Search for the cell housing the specified text and yield its (X, Y) center coordinate. 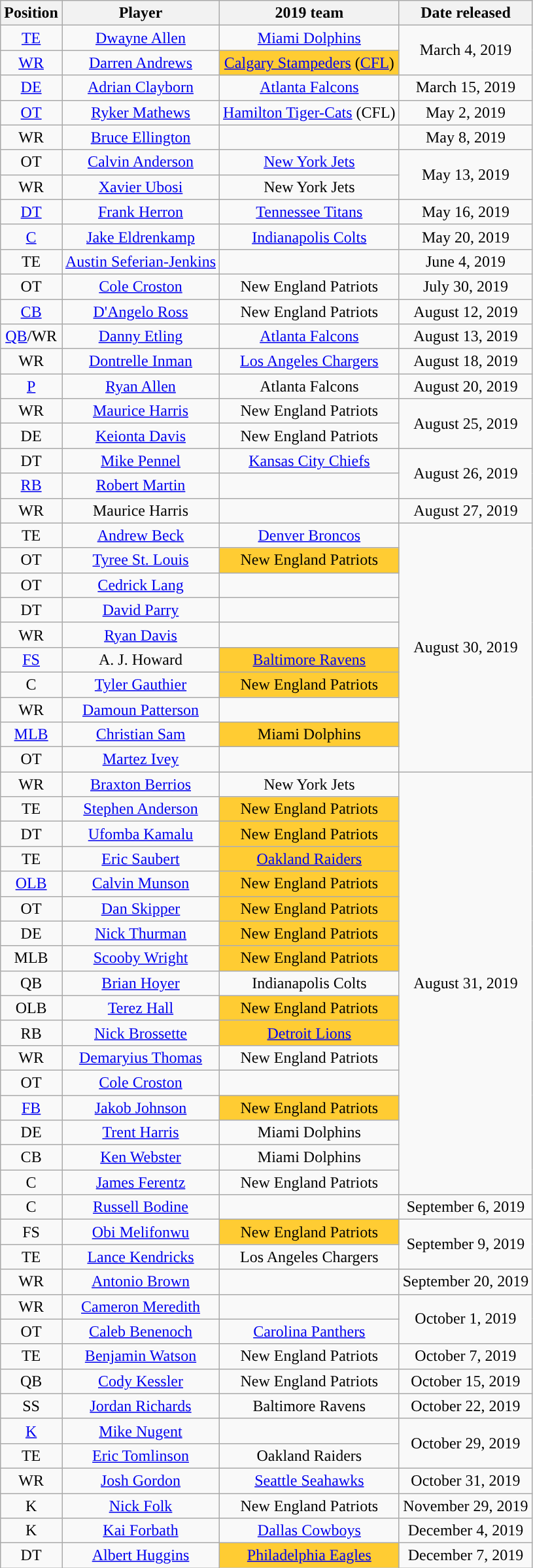
Detroit Lions (310, 1033)
Nick Thurman (140, 933)
Tyree St. Louis (140, 560)
September 9, 2019 (466, 1244)
Lance Kendricks (140, 1257)
August 20, 2019 (466, 386)
Ryan Davis (140, 635)
Eric Tomlinson (140, 1456)
October 15, 2019 (466, 1381)
Andrew Beck (140, 535)
Xavier Ubosi (140, 187)
Damoun Patterson (140, 709)
Martez Ivey (140, 759)
Braxton Berrios (140, 784)
Demaryius Thomas (140, 1058)
Cameron Meredith (140, 1307)
Nick Brossette (140, 1033)
QB/WR (31, 337)
December 7, 2019 (466, 1556)
Cedrick Lang (140, 585)
Nick Folk (140, 1505)
David Parry (140, 610)
Position (31, 13)
August 18, 2019 (466, 361)
Ryan Allen (140, 386)
Calvin Munson (140, 884)
May 2, 2019 (466, 112)
Dan Skipper (140, 909)
Frank Herron (140, 212)
Calvin Anderson (140, 162)
Ryker Mathews (140, 112)
Jakob Johnson (140, 1108)
Hamilton Tiger-Cats (CFL) (310, 112)
November 29, 2019 (466, 1505)
Mike Pennel (140, 461)
Russell Bodine (140, 1207)
October 22, 2019 (466, 1406)
Jordan Richards (140, 1406)
Seattle Seahawks (310, 1480)
August 13, 2019 (466, 337)
Adrian Clayborn (140, 88)
August 26, 2019 (466, 473)
Benjamin Watson (140, 1356)
Keionta Davis (140, 436)
May 20, 2019 (466, 237)
October 31, 2019 (466, 1480)
Stephen Anderson (140, 809)
Trent Harris (140, 1133)
August 31, 2019 (466, 983)
October 29, 2019 (466, 1443)
Darren Andrews (140, 63)
Brian Hoyer (140, 983)
Jake Eldrenkamp (140, 237)
December 4, 2019 (466, 1531)
Denver Broncos (310, 535)
September 20, 2019 (466, 1282)
Date released (466, 13)
March 15, 2019 (466, 88)
P (31, 386)
Tennessee Titans (310, 212)
October 1, 2019 (466, 1319)
June 4, 2019 (466, 261)
Ufomba Kamalu (140, 834)
Dwayne Allen (140, 38)
Carolina Panthers (310, 1331)
Scooby Wright (140, 958)
August 27, 2019 (466, 510)
July 30, 2019 (466, 286)
Robert Martin (140, 486)
Calgary Stampeders (CFL) (310, 63)
Tyler Gauthier (140, 684)
May 13, 2019 (466, 175)
May 8, 2019 (466, 137)
2019 team (310, 13)
Dontrelle Inman (140, 361)
Albert Huggins (140, 1556)
August 25, 2019 (466, 424)
Terez Hall (140, 1008)
August 12, 2019 (466, 312)
Eric Saubert (140, 859)
James Ferentz (140, 1182)
Austin Seferian-Jenkins (140, 261)
September 6, 2019 (466, 1207)
Kai Forbath (140, 1531)
Player (140, 13)
D'Angelo Ross (140, 312)
Mike Nugent (140, 1431)
Philadelphia Eagles (310, 1556)
October 7, 2019 (466, 1356)
March 4, 2019 (466, 50)
FB (31, 1108)
Ken Webster (140, 1158)
Antonio Brown (140, 1282)
August 30, 2019 (466, 647)
Kansas City Chiefs (310, 461)
Caleb Benenoch (140, 1331)
Obi Melifonwu (140, 1232)
SS (31, 1406)
May 16, 2019 (466, 212)
Christian Sam (140, 735)
Bruce Ellington (140, 137)
Dallas Cowboys (310, 1531)
Josh Gordon (140, 1480)
Cody Kessler (140, 1381)
Danny Etling (140, 337)
A. J. Howard (140, 659)
